Output the (X, Y) coordinate of the center of the cell containing the given text.  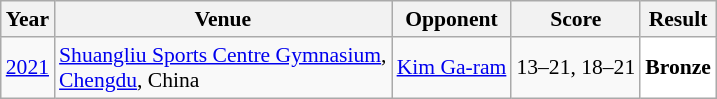
2021 (28, 68)
Kim Ga-ram (452, 68)
Venue (223, 19)
Score (576, 19)
Result (678, 19)
Shuangliu Sports Centre Gymnasium,Chengdu, China (223, 68)
Year (28, 19)
13–21, 18–21 (576, 68)
Opponent (452, 19)
Bronze (678, 68)
